Detect which cell encompasses the target text, then output its (X, Y) center coordinate. 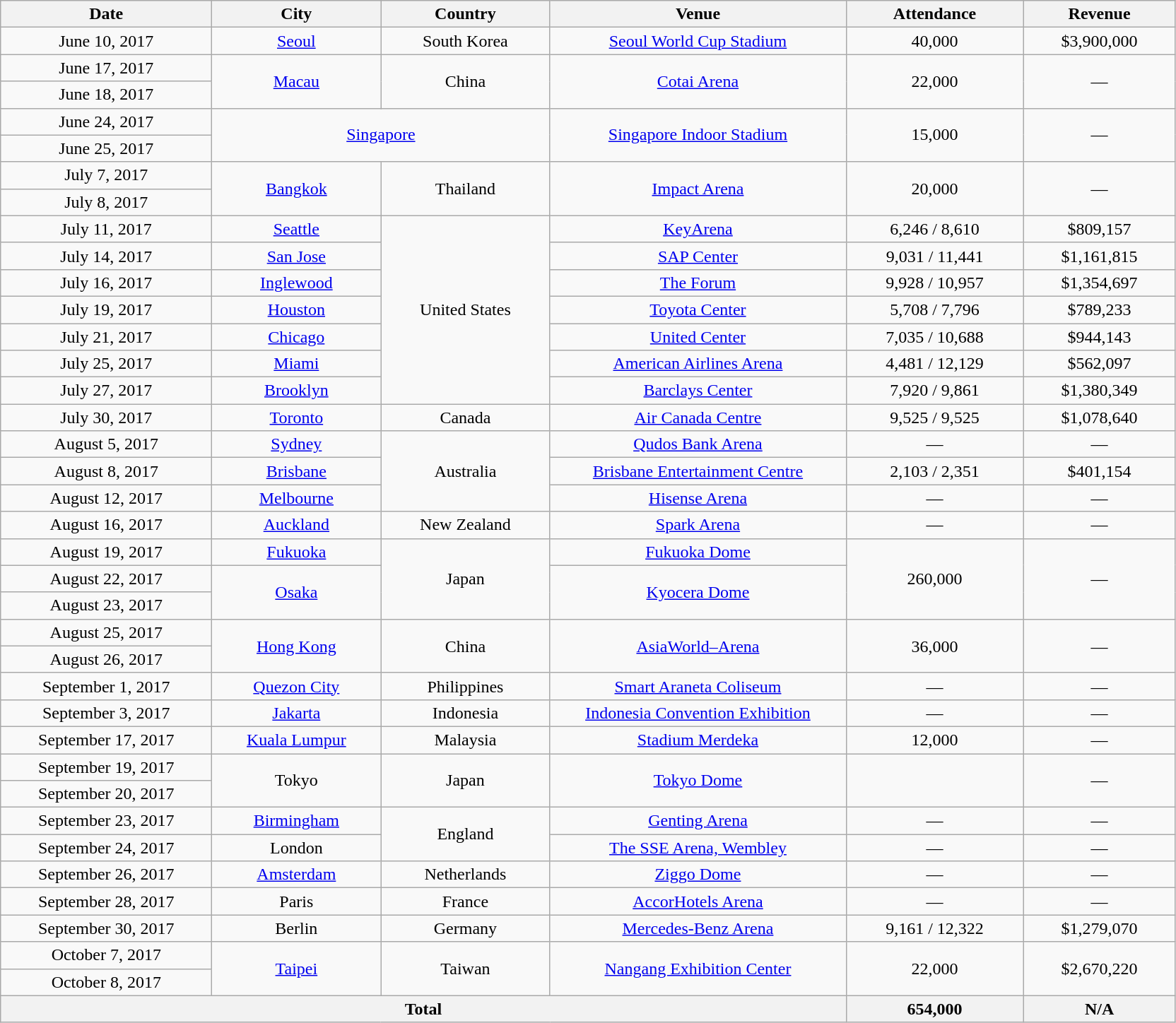
Chicago (297, 337)
Toyota Center (698, 309)
Seoul (297, 41)
Tokyo (297, 780)
France (465, 901)
36,000 (934, 646)
September 19, 2017 (106, 767)
Kyocera Dome (698, 592)
Birmingham (297, 821)
260,000 (934, 579)
England (465, 834)
$562,097 (1100, 364)
Germany (465, 928)
Barclays Center (698, 391)
9,161 / 12,322 (934, 928)
August 12, 2017 (106, 498)
Kuala Lumpur (297, 740)
Philippines (465, 686)
Bangkok (297, 189)
20,000 (934, 189)
September 30, 2017 (106, 928)
Brisbane (297, 471)
Impact Arena (698, 189)
August 22, 2017 (106, 579)
July 14, 2017 (106, 256)
June 25, 2017 (106, 148)
5,708 / 7,796 (934, 309)
7,920 / 9,861 (934, 391)
June 18, 2017 (106, 95)
6,246 / 8,610 (934, 229)
Sydney (297, 444)
$3,900,000 (1100, 41)
$789,233 (1100, 309)
$2,670,220 (1100, 969)
Berlin (297, 928)
London (297, 848)
AsiaWorld–Arena (698, 646)
August 5, 2017 (106, 444)
August 16, 2017 (106, 525)
American Airlines Arena (698, 364)
AccorHotels Arena (698, 901)
KeyArena (698, 229)
August 26, 2017 (106, 659)
Date (106, 14)
Singapore (381, 135)
July 21, 2017 (106, 337)
Auckland (297, 525)
Ziggo Dome (698, 875)
September 23, 2017 (106, 821)
The Forum (698, 283)
June 17, 2017 (106, 68)
New Zealand (465, 525)
July 11, 2017 (106, 229)
Cotai Arena (698, 81)
Revenue (1100, 14)
Hong Kong (297, 646)
Hisense Arena (698, 498)
City (297, 14)
Houston (297, 309)
October 8, 2017 (106, 982)
Spark Arena (698, 525)
Mercedes-Benz Arena (698, 928)
Seattle (297, 229)
Singapore Indoor Stadium (698, 135)
Smart Araneta Coliseum (698, 686)
Nangang Exhibition Center (698, 969)
$809,157 (1100, 229)
15,000 (934, 135)
Australia (465, 471)
Genting Arena (698, 821)
Air Canada Centre (698, 418)
Toronto (297, 418)
South Korea (465, 41)
Stadium Merdeka (698, 740)
Attendance (934, 14)
August 25, 2017 (106, 632)
$944,143 (1100, 337)
August 19, 2017 (106, 552)
September 24, 2017 (106, 848)
$1,161,815 (1100, 256)
4,481 / 12,129 (934, 364)
$1,354,697 (1100, 283)
August 23, 2017 (106, 605)
40,000 (934, 41)
Venue (698, 14)
$1,380,349 (1100, 391)
Macau (297, 81)
The SSE Arena, Wembley (698, 848)
Total (423, 1009)
June 24, 2017 (106, 122)
Inglewood (297, 283)
9,031 / 11,441 (934, 256)
September 3, 2017 (106, 713)
July 7, 2017 (106, 175)
United States (465, 309)
Canada (465, 418)
Fukuoka Dome (698, 552)
N/A (1100, 1009)
7,035 / 10,688 (934, 337)
9,525 / 9,525 (934, 418)
Paris (297, 901)
Jakarta (297, 713)
2,103 / 2,351 (934, 471)
Amsterdam (297, 875)
July 16, 2017 (106, 283)
June 10, 2017 (106, 41)
Country (465, 14)
September 26, 2017 (106, 875)
Brooklyn (297, 391)
July 30, 2017 (106, 418)
September 20, 2017 (106, 794)
Tokyo Dome (698, 780)
$1,279,070 (1100, 928)
Melbourne (297, 498)
$1,078,640 (1100, 418)
Seoul World Cup Stadium (698, 41)
September 17, 2017 (106, 740)
Quezon City (297, 686)
Indonesia Convention Exhibition (698, 713)
Malaysia (465, 740)
Thailand (465, 189)
July 8, 2017 (106, 202)
August 8, 2017 (106, 471)
Fukuoka (297, 552)
654,000 (934, 1009)
Qudos Bank Arena (698, 444)
United Center (698, 337)
San Jose (297, 256)
Miami (297, 364)
Brisbane Entertainment Centre (698, 471)
July 19, 2017 (106, 309)
September 1, 2017 (106, 686)
Osaka (297, 592)
SAP Center (698, 256)
Taiwan (465, 969)
July 25, 2017 (106, 364)
October 7, 2017 (106, 955)
July 27, 2017 (106, 391)
Taipei (297, 969)
12,000 (934, 740)
September 28, 2017 (106, 901)
Indonesia (465, 713)
$401,154 (1100, 471)
Netherlands (465, 875)
9,928 / 10,957 (934, 283)
